Output the [X, Y] coordinate of the center of the cell containing the given text.  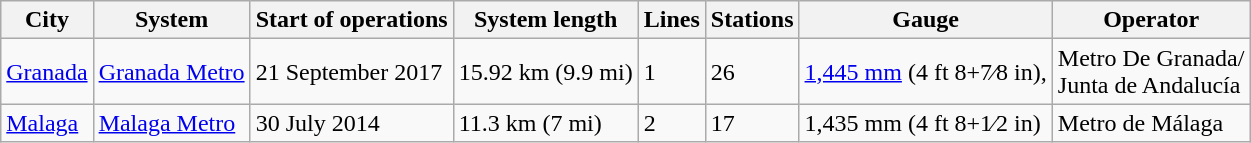
Metro De Granada/Junta de Andalucía [1151, 72]
Granada [47, 72]
11.3 km (7 mi) [546, 123]
Granada Metro [172, 72]
System [172, 20]
Gauge [926, 20]
30 July 2014 [352, 123]
Malaga [47, 123]
Start of operations [352, 20]
1,435 mm (4 ft 8+1⁄2 in) [926, 123]
17 [752, 123]
15.92 km (9.9 mi) [546, 72]
26 [752, 72]
1,445 mm (4 ft 8+7⁄8 in), [926, 72]
System length [546, 20]
Metro de Málaga [1151, 123]
Lines [672, 20]
Operator [1151, 20]
City [47, 20]
21 September 2017 [352, 72]
Stations [752, 20]
1 [672, 72]
2 [672, 123]
Malaga Metro [172, 123]
